Locate the cell with the specified text and output its [X, Y] center coordinate. 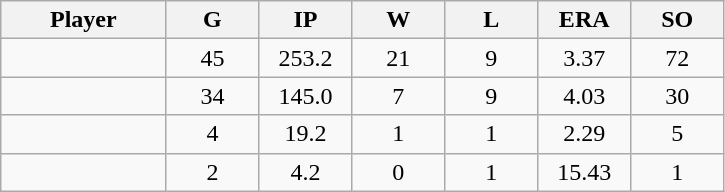
45 [212, 58]
21 [398, 58]
19.2 [306, 134]
2.29 [584, 134]
4.03 [584, 96]
72 [678, 58]
W [398, 20]
Player [84, 20]
5 [678, 134]
253.2 [306, 58]
4 [212, 134]
IP [306, 20]
SO [678, 20]
4.2 [306, 172]
0 [398, 172]
34 [212, 96]
L [492, 20]
30 [678, 96]
2 [212, 172]
145.0 [306, 96]
15.43 [584, 172]
7 [398, 96]
ERA [584, 20]
3.37 [584, 58]
G [212, 20]
